Detect which cell encompasses the target text, then output its [X, Y] center coordinate. 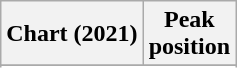
Peakposition [189, 34]
Chart (2021) [72, 34]
